Pinpoint the cell where the given text exists, returning its [X, Y] midpoint coordinate. 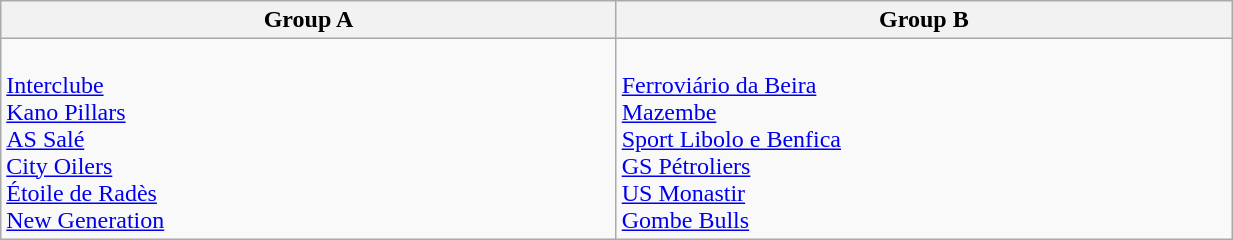
Interclube Kano Pillars AS Salé City Oilers Étoile de Radès New Generation [308, 139]
Group B [924, 20]
Ferroviário da Beira Mazembe Sport Libolo e Benfica GS Pétroliers US Monastir Gombe Bulls [924, 139]
Group A [308, 20]
